Return [X, Y] of the center of cell containing provided text 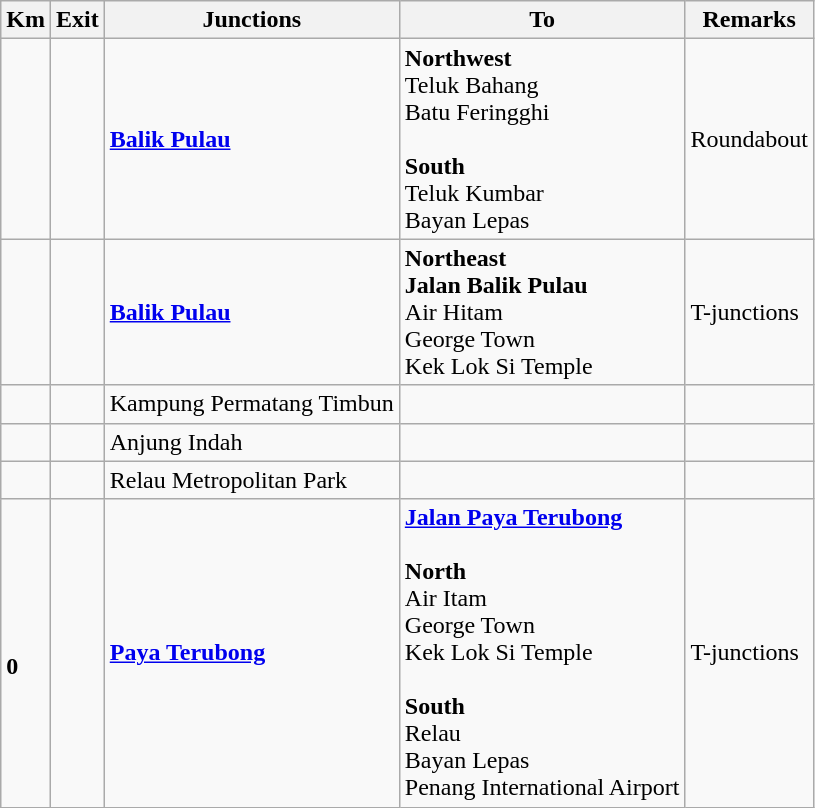
Anjung Indah [252, 442]
Relau Metropolitan Park [252, 480]
Kampung Permatang Timbun [252, 404]
Junctions [252, 20]
NortheastJalan Balik PulauAir HitamGeorge TownKek Lok Si Temple [542, 312]
Jalan Paya TerubongNorthAir ItamGeorge TownKek Lok Si TempleSouthRelauBayan LepasPenang International Airport [542, 653]
Roundabout [749, 139]
Remarks [749, 20]
Exit [77, 20]
0 [26, 653]
Km [26, 20]
Northwest Teluk Bahang Batu FeringghiSouth Teluk Kumbar Bayan Lepas [542, 139]
To [542, 20]
Paya Terubong [252, 653]
